Capture the cell that displays the provided text and extract its [x, y] central coordinate. 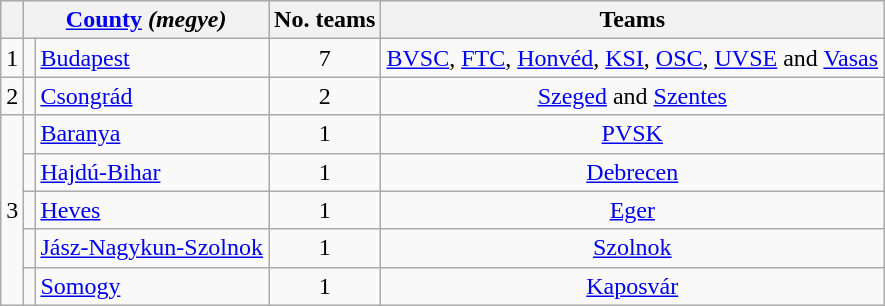
Baranya [152, 134]
Debrecen [632, 172]
County (megye) [146, 20]
PVSK [632, 134]
Csongrád [152, 96]
Eger [632, 210]
Heves [152, 210]
Jász-Nagykun-Szolnok [152, 248]
3 [12, 210]
Teams [632, 20]
Szeged and Szentes [632, 96]
BVSC, FTC, Honvéd, KSI, OSC, UVSE and Vasas [632, 58]
Somogy [152, 286]
Hajdú-Bihar [152, 172]
Budapest [152, 58]
Szolnok [632, 248]
7 [325, 58]
Kaposvár [632, 286]
No. teams [325, 20]
